Return (X, Y) of the center of cell containing provided text 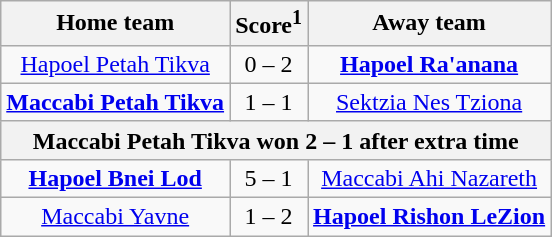
5 – 1 (269, 178)
Sektzia Nes Tziona (430, 102)
0 – 2 (269, 64)
1 – 2 (269, 217)
Maccabi Ahi Nazareth (430, 178)
Home team (116, 24)
Away team (430, 24)
1 – 1 (269, 102)
Hapoel Petah Tikva (116, 64)
Maccabi Yavne (116, 217)
Maccabi Petah Tikva won 2 – 1 after extra time (276, 140)
Maccabi Petah Tikva (116, 102)
Score1 (269, 24)
Hapoel Rishon LeZion (430, 217)
Hapoel Ra'anana (430, 64)
Hapoel Bnei Lod (116, 178)
